Locate the cell with the specified text and output its (X, Y) center coordinate. 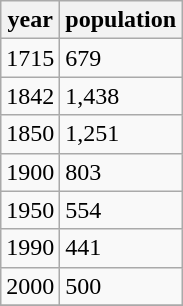
554 (121, 210)
1,438 (121, 96)
1842 (30, 96)
1950 (30, 210)
population (121, 20)
441 (121, 248)
1900 (30, 172)
1715 (30, 58)
679 (121, 58)
1990 (30, 248)
1850 (30, 134)
2000 (30, 286)
500 (121, 286)
803 (121, 172)
year (30, 20)
1,251 (121, 134)
